From the cell containing the given text, extract its center point as [X, Y] coordinate. 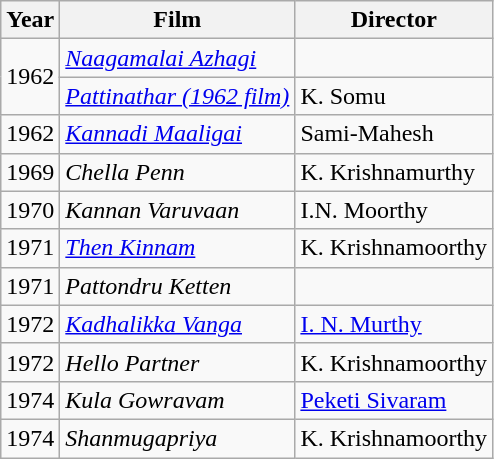
Kannan Varuvaan [178, 210]
Film [178, 20]
Pattondru Ketten [178, 286]
Kula Gowravam [178, 400]
Kannadi Maaligai [178, 134]
I.N. Moorthy [394, 210]
Chella Penn [178, 172]
Director [394, 20]
Sami-Mahesh [394, 134]
1969 [30, 172]
Then Kinnam [178, 248]
Kadhalikka Vanga [178, 324]
Pattinathar (1962 film) [178, 96]
K. Krishnamurthy [394, 172]
K. Somu [394, 96]
1970 [30, 210]
Naagamalai Azhagi [178, 58]
I. N. Murthy [394, 324]
Hello Partner [178, 362]
Year [30, 20]
Peketi Sivaram [394, 400]
Shanmugapriya [178, 438]
